For the text-containing cell, return its midpoint in (X, Y) coordinate format. 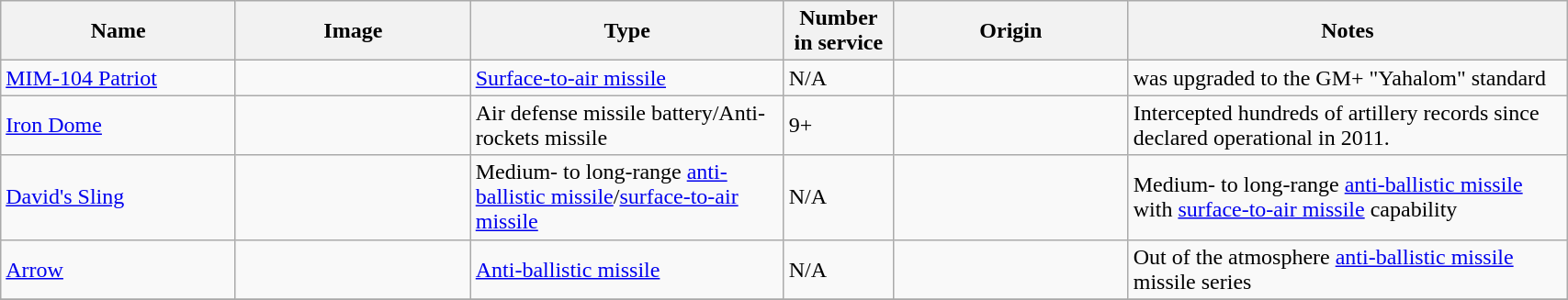
Arrow (118, 270)
Iron Dome (118, 125)
Origin (1010, 31)
Type (626, 31)
Notes (1347, 31)
Name (118, 31)
MIM-104 Patriot (118, 78)
Image (353, 31)
Medium- to long-range anti-ballistic missile/surface-to-air missile (626, 197)
Air defense missile battery/Anti-rockets missile (626, 125)
Medium- to long-range anti-ballistic missile with surface-to-air missile capability (1347, 197)
Intercepted hundreds of artillery records since declared operational in 2011. (1347, 125)
Surface-to-air missile (626, 78)
Out of the atmosphere anti-ballistic missile missile series (1347, 270)
was upgraded to the GM+ "Yahalom" standard (1347, 78)
Anti-ballistic missile (626, 270)
Number in service (838, 31)
David's Sling (118, 197)
9+ (838, 125)
